Extract the [x, y] coordinate from the center of the cell holding the provided text.  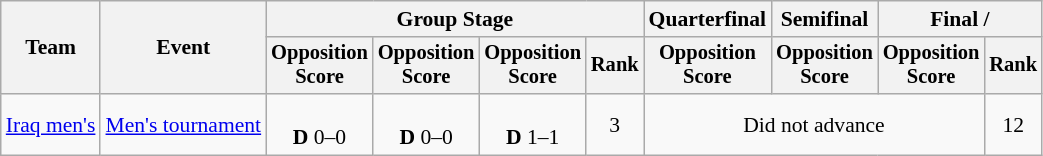
D 1–1 [532, 124]
3 [615, 124]
Team [51, 48]
Iraq men's [51, 124]
12 [1013, 124]
Did not advance [814, 124]
Quarterfinal [708, 19]
Group Stage [454, 19]
Event [183, 48]
Semifinal [824, 19]
Men's tournament [183, 124]
Final / [960, 19]
